Extract the (X, Y) coordinate from the center of the cell holding the provided text.  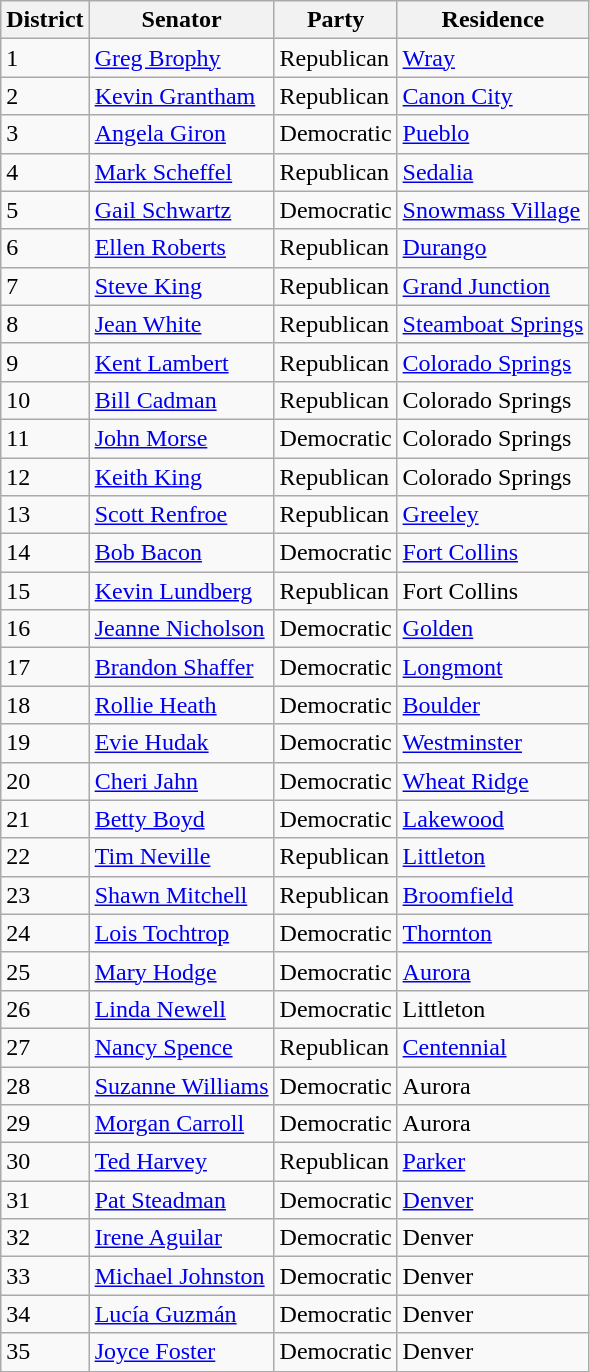
Senator (182, 20)
Evie Hudak (182, 743)
34 (45, 1314)
25 (45, 971)
Canon City (493, 96)
Linda Newell (182, 1009)
Sedalia (493, 172)
7 (45, 286)
15 (45, 591)
Longmont (493, 667)
27 (45, 1047)
9 (45, 362)
Steamboat Springs (493, 324)
24 (45, 933)
6 (45, 248)
31 (45, 1200)
Mark Scheffel (182, 172)
Pueblo (493, 134)
Westminster (493, 743)
Boulder (493, 705)
32 (45, 1238)
12 (45, 477)
Wray (493, 58)
Suzanne Williams (182, 1085)
Angela Giron (182, 134)
Kevin Grantham (182, 96)
Morgan Carroll (182, 1124)
Jeanne Nicholson (182, 629)
Shawn Mitchell (182, 895)
Wheat Ridge (493, 781)
Michael Johnston (182, 1276)
Brandon Shaffer (182, 667)
Scott Renfroe (182, 515)
Mary Hodge (182, 971)
Greg Brophy (182, 58)
Steve King (182, 286)
1 (45, 58)
29 (45, 1124)
Irene Aguilar (182, 1238)
Joyce Foster (182, 1352)
10 (45, 400)
16 (45, 629)
Broomfield (493, 895)
Golden (493, 629)
Durango (493, 248)
Kevin Lundberg (182, 591)
Bob Bacon (182, 553)
21 (45, 819)
District (45, 20)
14 (45, 553)
Party (336, 20)
Kent Lambert (182, 362)
Grand Junction (493, 286)
Parker (493, 1162)
3 (45, 134)
John Morse (182, 438)
Cheri Jahn (182, 781)
22 (45, 857)
Centennial (493, 1047)
17 (45, 667)
Thornton (493, 933)
Lakewood (493, 819)
28 (45, 1085)
Residence (493, 20)
30 (45, 1162)
Betty Boyd (182, 819)
Pat Steadman (182, 1200)
Lucía Guzmán (182, 1314)
Lois Tochtrop (182, 933)
Ted Harvey (182, 1162)
2 (45, 96)
Bill Cadman (182, 400)
Snowmass Village (493, 210)
Jean White (182, 324)
18 (45, 705)
8 (45, 324)
Keith King (182, 477)
4 (45, 172)
Nancy Spence (182, 1047)
Rollie Heath (182, 705)
Greeley (493, 515)
23 (45, 895)
20 (45, 781)
5 (45, 210)
13 (45, 515)
35 (45, 1352)
Tim Neville (182, 857)
33 (45, 1276)
Ellen Roberts (182, 248)
11 (45, 438)
Gail Schwartz (182, 210)
19 (45, 743)
26 (45, 1009)
